Determine the [x, y] coordinate at the center of the cell enclosing the given text.  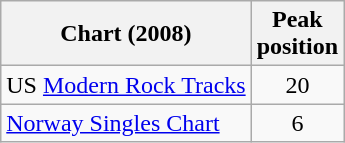
Peakposition [297, 34]
Norway Singles Chart [126, 123]
Chart (2008) [126, 34]
6 [297, 123]
US Modern Rock Tracks [126, 85]
20 [297, 85]
